Search for the cell housing the specified text and yield its (x, y) center coordinate. 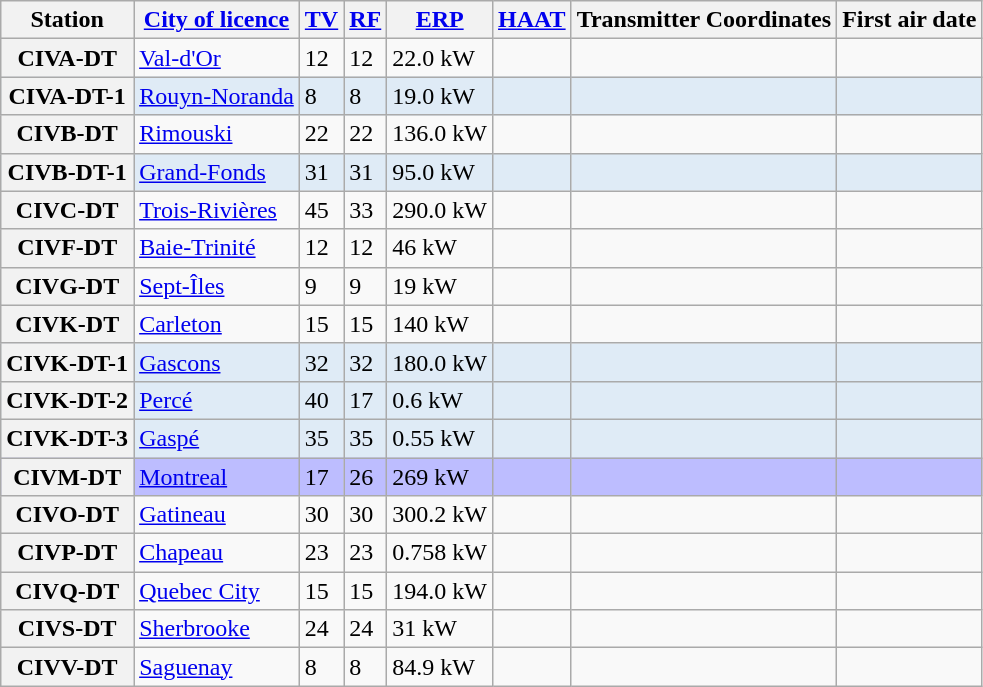
45 (321, 210)
Sept-Îles (217, 286)
33 (366, 210)
CIVS-DT (68, 629)
19.0 kW (440, 96)
Transmitter Coordinates (704, 20)
Gatineau (217, 515)
Rimouski (217, 134)
CIVK-DT (68, 324)
46 kW (440, 248)
CIVK-DT-1 (68, 362)
Baie-Trinité (217, 248)
CIVB-DT-1 (68, 172)
CIVK-DT-2 (68, 400)
Grand-Fonds (217, 172)
TV (321, 20)
26 (366, 477)
40 (321, 400)
Percé (217, 400)
Montreal (217, 477)
Rouyn-Noranda (217, 96)
CIVF-DT (68, 248)
Gaspé (217, 438)
Quebec City (217, 591)
HAAT (532, 20)
95.0 kW (440, 172)
0.6 kW (440, 400)
CIVA-DT (68, 58)
136.0 kW (440, 134)
194.0 kW (440, 591)
0.758 kW (440, 553)
CIVP-DT (68, 553)
CIVQ-DT (68, 591)
290.0 kW (440, 210)
City of licence (217, 20)
300.2 kW (440, 515)
CIVK-DT-3 (68, 438)
CIVM-DT (68, 477)
180.0 kW (440, 362)
CIVO-DT (68, 515)
Station (68, 20)
19 kW (440, 286)
CIVC-DT (68, 210)
Val-d'Or (217, 58)
CIVB-DT (68, 134)
RF (366, 20)
Trois-Rivières (217, 210)
31 kW (440, 629)
Gascons (217, 362)
Saguenay (217, 667)
CIVV-DT (68, 667)
Sherbrooke (217, 629)
Carleton (217, 324)
Chapeau (217, 553)
84.9 kW (440, 667)
140 kW (440, 324)
ERP (440, 20)
CIVG-DT (68, 286)
269 kW (440, 477)
CIVA-DT-1 (68, 96)
0.55 kW (440, 438)
First air date (910, 20)
22.0 kW (440, 58)
